Capture the cell that displays the provided text and extract its (X, Y) central coordinate. 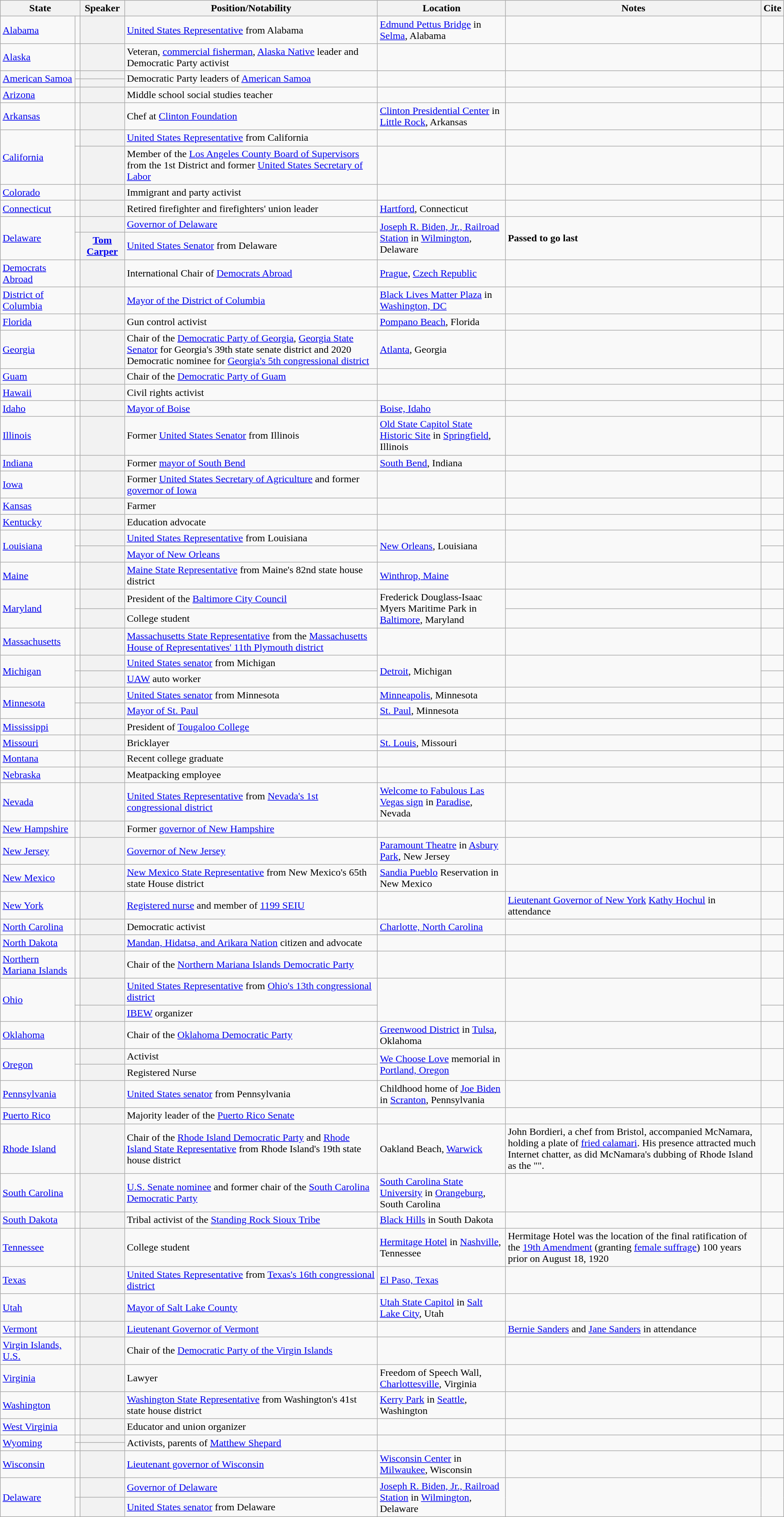
Ohio (38, 1000)
Education advocate (251, 522)
New Jersey (38, 850)
Mandan, Hidatsa, and Arikara Nation citizen and advocate (251, 943)
Florida (38, 322)
Old State Capitol State Historic Site in Springfield, Illinois (441, 436)
Meatpacking employee (251, 775)
United States senator from Delaware (251, 1507)
Chair of the Rhode Island Democratic Party and Rhode Island State Representative from Rhode Island's 19th state house district (251, 1149)
Virginia (38, 1377)
Chair of the Democratic Party of the Virgin Islands (251, 1351)
Freedom of Speech Wall, Charlottesville, Virginia (441, 1377)
Pompano Beach, Florida (441, 322)
Paramount Theatre in Asbury Park, New Jersey (441, 850)
Mayor of New Orleans (251, 554)
Oklahoma (38, 1035)
South Bend, Indiana (441, 463)
Washington State Representative from Washington's 41st state house district (251, 1405)
U.S. Senate nominee and former chair of the South Carolina Democratic Party (251, 1193)
Minneapolis, Minnesota (441, 695)
Speaker (102, 8)
Wisconsin Center in Milwaukee, Wisconsin (441, 1465)
District of Columbia (38, 301)
Chair of the Oklahoma Democratic Party (251, 1035)
Chair of the Democratic Party of Guam (251, 377)
South Carolina State University in Orangeburg, South Carolina (441, 1193)
Lieutenant Governor of Vermont (251, 1329)
Black Lives Matter Plaza in Washington, DC (441, 301)
Kerry Park in Seattle, Washington (441, 1405)
Lieutenant Governor of New York Kathy Hochul in attendance (633, 905)
Veteran, commercial fisherman, Alaska Native leader and Democratic Party activist (251, 57)
Maine State Representative from Maine's 82nd state house district (251, 576)
United States Representative from Texas's 16th congressional district (251, 1280)
Retired firefighter and firefighters' union leader (251, 208)
Prague, Czech Republic (441, 273)
President of the Baltimore City Council (251, 599)
Farmer (251, 506)
Governor of New Jersey (251, 850)
Massachusetts (38, 641)
Democratic activist (251, 927)
Indiana (38, 463)
Kansas (38, 506)
Illinois (38, 436)
Democratic Party leaders of American Samoa (251, 79)
Lawyer (251, 1377)
State (40, 8)
Clinton Presidential Center in Little Rock, Arkansas (441, 116)
Connecticut (38, 208)
Location (441, 8)
United States senator from Pennsylvania (251, 1094)
Minnesota (38, 703)
We Choose Love memorial in Portland, Oregon (441, 1065)
United States Representative from Louisiana (251, 538)
Mississippi (38, 727)
Charlotte, North Carolina (441, 927)
Lieutenant governor of Wisconsin (251, 1465)
Immigrant and party activist (251, 192)
Mayor of Boise (251, 408)
South Carolina (38, 1193)
Puerto Rico (38, 1116)
Louisiana (38, 546)
Idaho (38, 408)
North Carolina (38, 927)
Missouri (38, 743)
Activists, parents of Matthew Shepard (251, 1443)
Winthrop, Maine (441, 576)
New Mexico (38, 878)
Gun control activist (251, 322)
United States senator from Michigan (251, 663)
Virgin Islands, U.S. (38, 1351)
Oregon (38, 1065)
Mayor of St. Paul (251, 711)
Middle school social studies teacher (251, 95)
UAW auto worker (251, 679)
Northern Mariana Islands (38, 964)
President of Tougaloo College (251, 727)
Maine (38, 576)
Nebraska (38, 775)
Tribal activist of the Standing Rock Sioux Tribe (251, 1220)
Passed to go last (633, 238)
Position/Notability (251, 8)
Arizona (38, 95)
El Paso, Texas (441, 1280)
Chef at Clinton Foundation (251, 116)
South Dakota (38, 1220)
Texas (38, 1280)
Montana (38, 759)
Mayor of Salt Lake County (251, 1307)
Hermitage Hotel was the location of the final ratification of the 19th Amendment (granting female suffrage) 100 years prior on August 18, 1920 (633, 1247)
Wyoming (38, 1443)
Massachusetts State Representative from the Massachusetts House of Representatives' 11th Plymouth district (251, 641)
Registered nurse and member of 1199 SEIU (251, 905)
Pennsylvania (38, 1094)
Welcome to Fabulous Las Vegas sign in Paradise, Nevada (441, 802)
United States Representative from Ohio's 13th congressional district (251, 992)
Former governor of New Hampshire (251, 829)
Greenwood District in Tulsa, Oklahoma (441, 1035)
St. Louis, Missouri (441, 743)
Nevada (38, 802)
Mayor of the District of Columbia (251, 301)
Atlanta, Georgia (441, 349)
Hawaii (38, 393)
Hermitage Hotel in Nashville, Tennessee (441, 1247)
Tennessee (38, 1247)
Sandia Pueblo Reservation in New Mexico (441, 878)
North Dakota (38, 943)
Utah State Capitol in Salt Lake City, Utah (441, 1307)
Notes (633, 8)
Colorado (38, 192)
Member of the Los Angeles County Board of Supervisors from the 1st District and former United States Secretary of Labor (251, 165)
Frederick Douglass-Isaac Myers Maritime Park in Baltimore, Maryland (441, 608)
United States Representative from Nevada's 1st congressional district (251, 802)
Former United States Secretary of Agriculture and former governor of Iowa (251, 484)
United States Representative from Alabama (251, 30)
United States senator from Minnesota (251, 695)
Educator and union organizer (251, 1427)
Georgia (38, 349)
Cite (772, 8)
Washington (38, 1405)
Former mayor of South Bend (251, 463)
Activist (251, 1057)
Arkansas (38, 116)
United States Representative from California (251, 138)
IBEW organizer (251, 1013)
Kentucky (38, 522)
Maryland (38, 608)
Oakland Beach, Warwick (441, 1149)
Black Hills in South Dakota (441, 1220)
American Samoa (38, 79)
Alabama (38, 30)
Tom Carper (102, 246)
Civil rights activist (251, 393)
New Orleans, Louisiana (441, 546)
Guam (38, 377)
Registered Nurse (251, 1072)
Majority leader of the Puerto Rico Senate (251, 1116)
St. Paul, Minnesota (441, 711)
Vermont (38, 1329)
Detroit, Michigan (441, 671)
Former United States Senator from Illinois (251, 436)
Democrats Abroad (38, 273)
Alaska (38, 57)
New Hampshire (38, 829)
International Chair of Democrats Abroad (251, 273)
Boise, Idaho (441, 408)
Michigan (38, 671)
Utah (38, 1307)
New Mexico State Representative from New Mexico's 65th state House district (251, 878)
United States Senator from Delaware (251, 246)
Bernie Sanders and Jane Sanders in attendance (633, 1329)
Edmund Pettus Bridge in Selma, Alabama (441, 30)
California (38, 157)
Childhood home of Joe Biden in Scranton, Pennsylvania (441, 1094)
Chair of the Northern Mariana Islands Democratic Party (251, 964)
Iowa (38, 484)
Rhode Island (38, 1149)
New York (38, 905)
Recent college graduate (251, 759)
Hartford, Connecticut (441, 208)
Wisconsin (38, 1465)
West Virginia (38, 1427)
Bricklayer (251, 743)
